Scan for the cell matching the given text and deliver its [X, Y] coordinate at center. 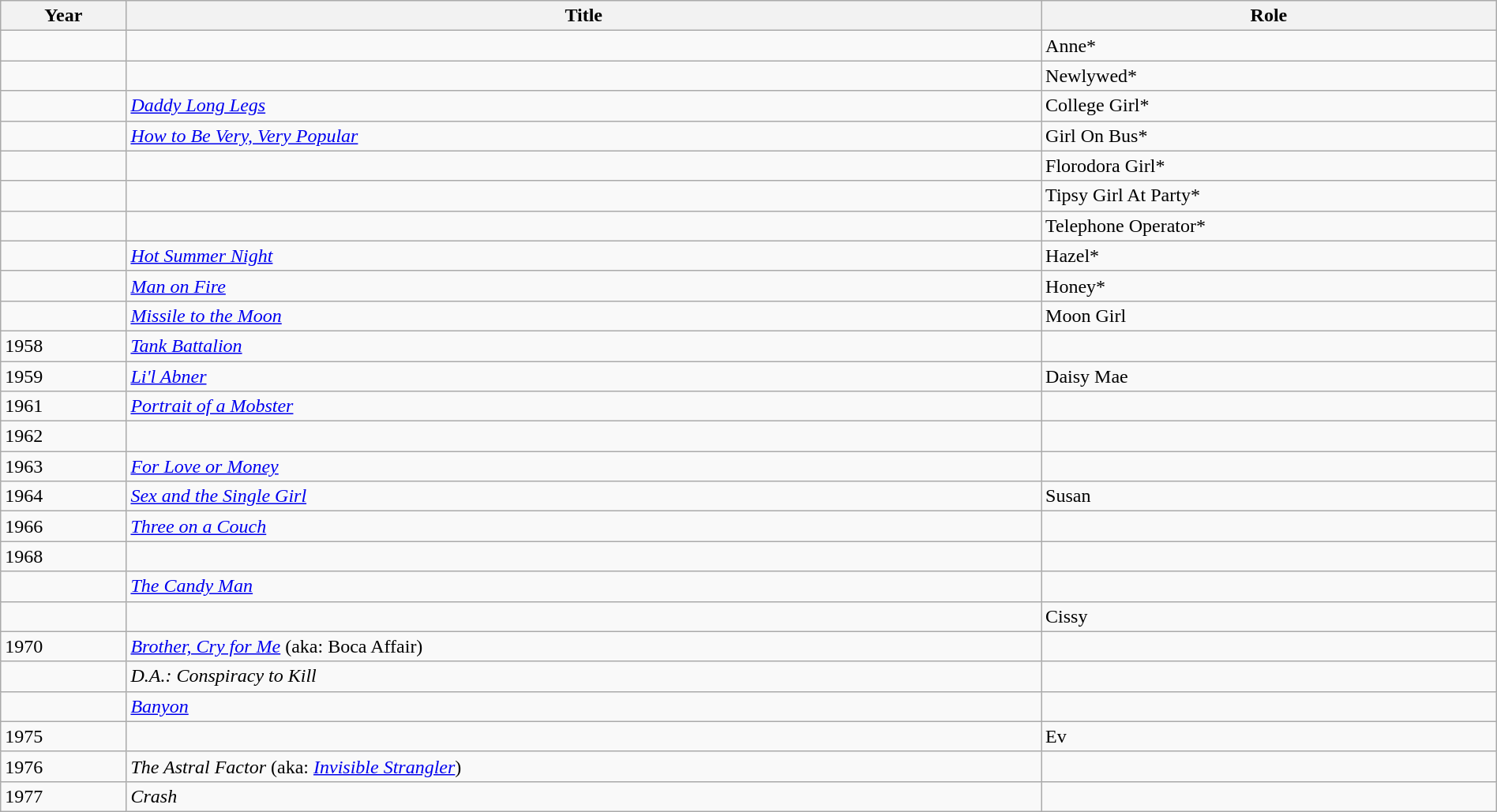
1977 [63, 796]
Portrait of a Mobster [584, 406]
Newlywed* [1270, 76]
Li'l Abner [584, 376]
1958 [63, 346]
Crash [584, 796]
Cissy [1270, 616]
1964 [63, 496]
1963 [63, 466]
1968 [63, 556]
Tank Battalion [584, 346]
1976 [63, 766]
1959 [63, 376]
Hot Summer Night [584, 256]
Role [1270, 16]
1966 [63, 526]
Telephone Operator* [1270, 226]
1961 [63, 406]
Year [63, 16]
For Love or Money [584, 466]
1970 [63, 646]
Daisy Mae [1270, 376]
Susan [1270, 496]
Three on a Couch [584, 526]
D.A.: Conspiracy to Kill [584, 676]
Anne* [1270, 46]
1962 [63, 436]
Title [584, 16]
Banyon [584, 706]
College Girl* [1270, 106]
Sex and the Single Girl [584, 496]
Moon Girl [1270, 316]
Daddy Long Legs [584, 106]
Tipsy Girl At Party* [1270, 196]
Hazel* [1270, 256]
Honey* [1270, 286]
The Candy Man [584, 586]
Brother, Cry for Me (aka: Boca Affair) [584, 646]
1975 [63, 736]
The Astral Factor (aka: Invisible Strangler) [584, 766]
How to Be Very, Very Popular [584, 136]
Girl On Bus* [1270, 136]
Missile to the Moon [584, 316]
Florodora Girl* [1270, 166]
Man on Fire [584, 286]
Ev [1270, 736]
